Scan for the cell matching the given text and deliver its [X, Y] coordinate at center. 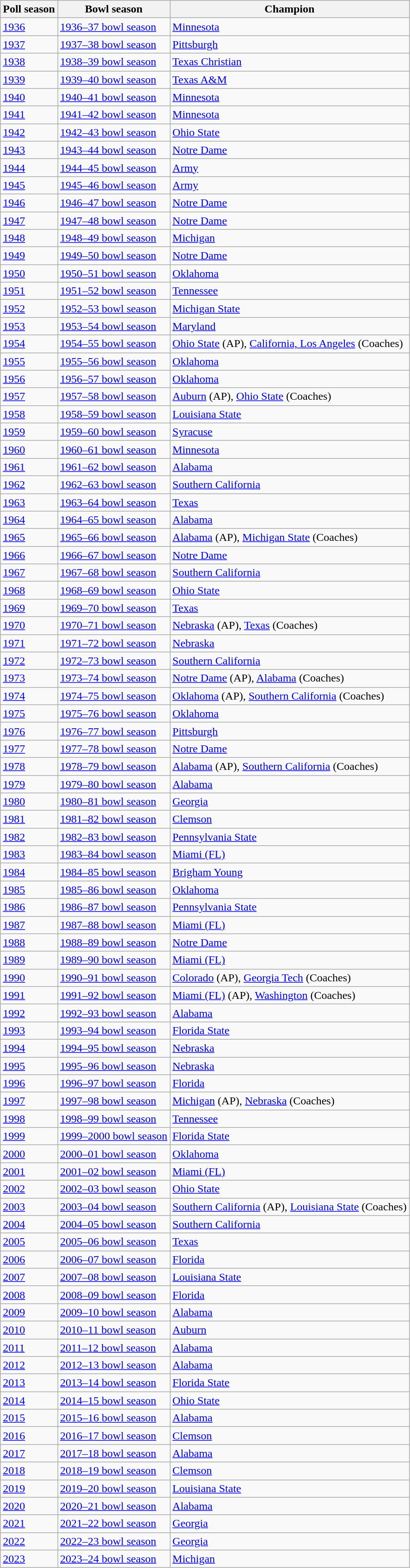
Michigan (AP), Nebraska (Coaches) [290, 1101]
1945–46 bowl season [114, 185]
Miami (FL) (AP), Washington (Coaches) [290, 995]
1960–61 bowl season [114, 449]
1988–89 bowl season [114, 942]
1983–84 bowl season [114, 855]
2019–20 bowl season [114, 1488]
2004 [29, 1224]
1996–97 bowl season [114, 1084]
1979 [29, 784]
1987–88 bowl season [114, 925]
2008 [29, 1295]
1985 [29, 890]
2002–03 bowl season [114, 1189]
1981 [29, 819]
2012–13 bowl season [114, 1365]
1962–63 bowl season [114, 484]
1941–42 bowl season [114, 115]
2002 [29, 1189]
1937 [29, 44]
1992 [29, 1013]
1980 [29, 802]
1982–83 bowl season [114, 837]
Colorado (AP), Georgia Tech (Coaches) [290, 978]
2020–21 bowl season [114, 1506]
1949 [29, 256]
1947–48 bowl season [114, 221]
1999–2000 bowl season [114, 1136]
1950 [29, 273]
1959–60 bowl season [114, 432]
2011 [29, 1348]
2015–16 bowl season [114, 1418]
1994 [29, 1048]
1939–40 bowl season [114, 80]
2013 [29, 1383]
Texas A&M [290, 80]
2009–10 bowl season [114, 1312]
Brigham Young [290, 872]
Oklahoma (AP), Southern California (Coaches) [290, 696]
1950–51 bowl season [114, 273]
Auburn [290, 1330]
Notre Dame (AP), Alabama (Coaches) [290, 678]
1990 [29, 978]
1952 [29, 309]
1948 [29, 238]
2014 [29, 1401]
1965 [29, 538]
Poll season [29, 9]
2007 [29, 1277]
2008–09 bowl season [114, 1295]
2005–06 bowl season [114, 1242]
1955–56 bowl season [114, 361]
1958–59 bowl season [114, 414]
1985–86 bowl season [114, 890]
1993 [29, 1030]
1945 [29, 185]
Nebraska (AP), Texas (Coaches) [290, 626]
1973–74 bowl season [114, 678]
1957–58 bowl season [114, 397]
1991 [29, 995]
2018–19 bowl season [114, 1471]
1948–49 bowl season [114, 238]
1968 [29, 590]
1964–65 bowl season [114, 520]
Texas Christian [290, 62]
1983 [29, 855]
1957 [29, 397]
1946 [29, 203]
1940–41 bowl season [114, 97]
1965–66 bowl season [114, 538]
1978–79 bowl season [114, 766]
1951–52 bowl season [114, 291]
1939 [29, 80]
1938–39 bowl season [114, 62]
2016 [29, 1436]
1986 [29, 907]
1975–76 bowl season [114, 713]
1961 [29, 467]
1969 [29, 608]
1988 [29, 942]
1955 [29, 361]
1953 [29, 326]
2006 [29, 1259]
Champion [290, 9]
2004–05 bowl season [114, 1224]
2019 [29, 1488]
1998–99 bowl season [114, 1119]
1976–77 bowl season [114, 731]
2000–01 bowl season [114, 1154]
1972 [29, 661]
1999 [29, 1136]
1972–73 bowl season [114, 661]
Syracuse [290, 432]
1968–69 bowl season [114, 590]
1984–85 bowl season [114, 872]
1947 [29, 221]
1952–53 bowl season [114, 309]
1970 [29, 626]
2021 [29, 1524]
1942 [29, 132]
Michigan State [290, 309]
1966–67 bowl season [114, 555]
1982 [29, 837]
1980–81 bowl season [114, 802]
1977–78 bowl season [114, 749]
1977 [29, 749]
2012 [29, 1365]
1987 [29, 925]
1954–55 bowl season [114, 344]
2013–14 bowl season [114, 1383]
2017 [29, 1453]
1996 [29, 1084]
2005 [29, 1242]
1960 [29, 449]
2014–15 bowl season [114, 1401]
1943 [29, 150]
2022–23 bowl season [114, 1541]
1956–57 bowl season [114, 379]
2020 [29, 1506]
1958 [29, 414]
2016–17 bowl season [114, 1436]
1963–64 bowl season [114, 502]
1991–92 bowl season [114, 995]
1969–70 bowl season [114, 608]
1981–82 bowl season [114, 819]
2009 [29, 1312]
1989–90 bowl season [114, 960]
Auburn (AP), Ohio State (Coaches) [290, 397]
1942–43 bowl season [114, 132]
1975 [29, 713]
1944–45 bowl season [114, 167]
1944 [29, 167]
2003–04 bowl season [114, 1207]
1956 [29, 379]
1995–96 bowl season [114, 1066]
1936 [29, 27]
2021–22 bowl season [114, 1524]
1997–98 bowl season [114, 1101]
1970–71 bowl season [114, 626]
2023 [29, 1559]
1976 [29, 731]
Alabama (AP), Michigan State (Coaches) [290, 538]
1961–62 bowl season [114, 467]
1937–38 bowl season [114, 44]
1978 [29, 766]
1964 [29, 520]
Bowl season [114, 9]
Maryland [290, 326]
2001 [29, 1171]
1943–44 bowl season [114, 150]
2017–18 bowl season [114, 1453]
1949–50 bowl season [114, 256]
Ohio State (AP), California, Los Angeles (Coaches) [290, 344]
Southern California (AP), Louisiana State (Coaches) [290, 1207]
2011–12 bowl season [114, 1348]
1971 [29, 643]
1963 [29, 502]
1992–93 bowl season [114, 1013]
2000 [29, 1154]
2003 [29, 1207]
1959 [29, 432]
1993–94 bowl season [114, 1030]
2023–24 bowl season [114, 1559]
1998 [29, 1119]
1973 [29, 678]
Alabama (AP), Southern California (Coaches) [290, 766]
2010 [29, 1330]
1946–47 bowl season [114, 203]
2007–08 bowl season [114, 1277]
2006–07 bowl season [114, 1259]
1940 [29, 97]
1962 [29, 484]
1986–87 bowl season [114, 907]
1954 [29, 344]
1984 [29, 872]
1967 [29, 573]
1995 [29, 1066]
2010–11 bowl season [114, 1330]
1990–91 bowl season [114, 978]
1938 [29, 62]
1967–68 bowl season [114, 573]
1989 [29, 960]
1974 [29, 696]
1951 [29, 291]
1997 [29, 1101]
1974–75 bowl season [114, 696]
1953–54 bowl season [114, 326]
2001–02 bowl season [114, 1171]
1941 [29, 115]
2015 [29, 1418]
1994–95 bowl season [114, 1048]
1966 [29, 555]
2018 [29, 1471]
1979–80 bowl season [114, 784]
1971–72 bowl season [114, 643]
1936–37 bowl season [114, 27]
2022 [29, 1541]
